Extract the [x, y] coordinate from the center of the cell holding the provided text.  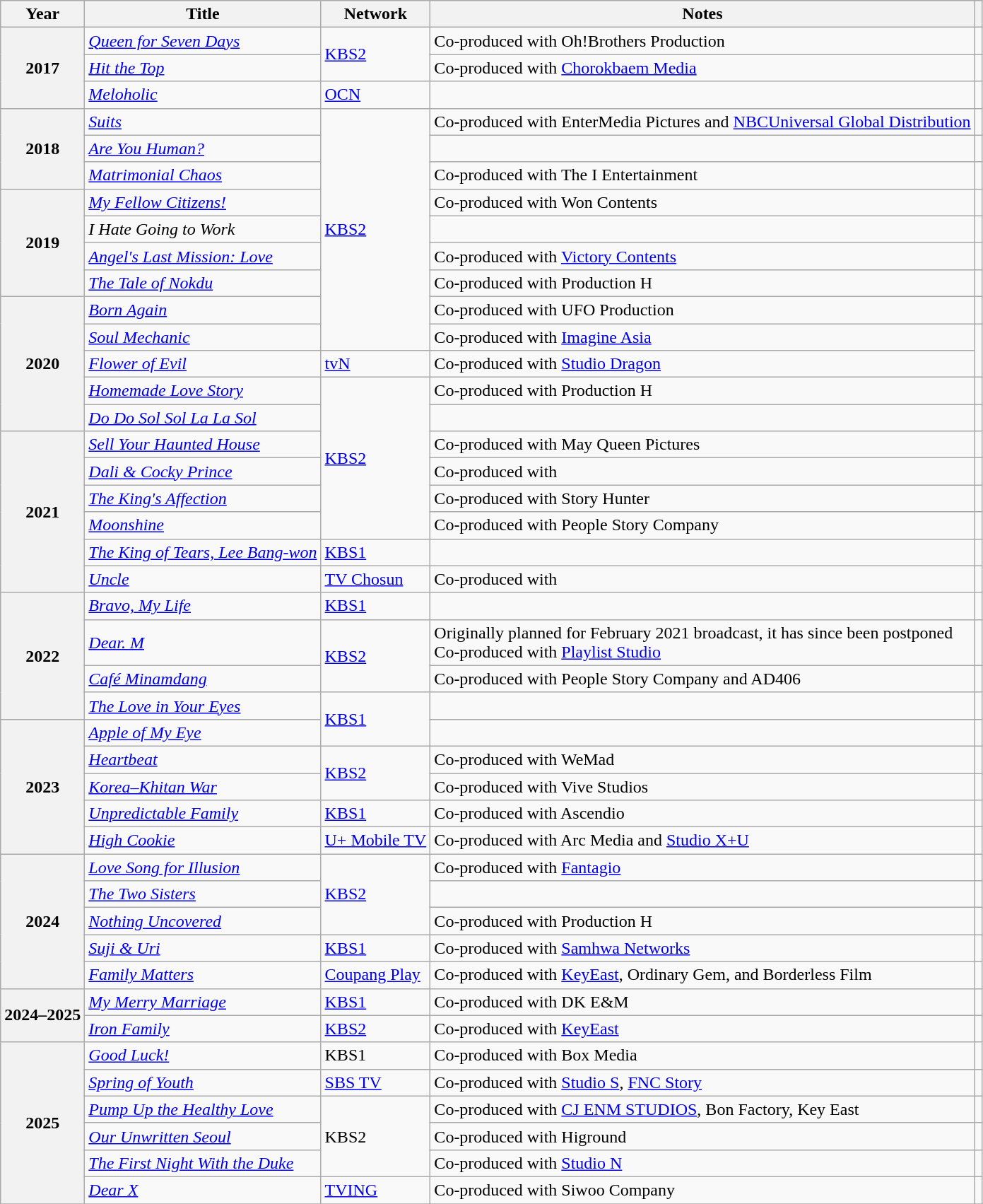
Co-produced with Studio Dragon [702, 364]
Korea–Khitan War [203, 787]
Bravo, My Life [203, 606]
Co-produced with KeyEast, Ordinary Gem, and Borderless Film [702, 975]
2025 [42, 1123]
OCN [376, 95]
Apple of My Eye [203, 732]
Unpredictable Family [203, 814]
Co-produced with Siwoo Company [702, 1190]
Co-produced with Studio N [702, 1163]
2018 [42, 148]
Co-produced with Ascendio [702, 814]
Co-produced with WeMad [702, 759]
Co-produced with May Queen Pictures [702, 445]
Co-produced with Samhwa Networks [702, 948]
The King of Tears, Lee Bang-won [203, 552]
Dear. M [203, 642]
Matrimonial Chaos [203, 175]
Family Matters [203, 975]
The King's Affection [203, 498]
Born Again [203, 310]
Meloholic [203, 95]
The Tale of Nokdu [203, 283]
Flower of Evil [203, 364]
SBS TV [376, 1082]
Originally planned for February 2021 broadcast, it has since been postponedCo-produced with Playlist Studio [702, 642]
2021 [42, 512]
The Love in Your Eyes [203, 706]
Café Minamdang [203, 679]
Pump Up the Healthy Love [203, 1109]
U+ Mobile TV [376, 841]
2024–2025 [42, 1015]
Co-produced with Imagine Asia [702, 337]
Co-produced with CJ ENM STUDIOS, Bon Factory, Key East [702, 1109]
Co-produced with Vive Studios [702, 787]
Co-produced with People Story Company [702, 525]
Co-produced with UFO Production [702, 310]
Co-produced with People Story Company and AD406 [702, 679]
Queen for Seven Days [203, 41]
Suits [203, 122]
My Fellow Citizens! [203, 202]
Dear X [203, 1190]
Co-produced with Higround [702, 1136]
2024 [42, 921]
2019 [42, 242]
Hit the Top [203, 68]
Notes [702, 14]
Heartbeat [203, 759]
Dali & Cocky Prince [203, 472]
Homemade Love Story [203, 391]
Co-produced with Won Contents [702, 202]
Co-produced with Box Media [702, 1056]
High Cookie [203, 841]
Suji & Uri [203, 948]
Co-produced with Fantagio [702, 867]
Good Luck! [203, 1056]
Soul Mechanic [203, 337]
TV Chosun [376, 579]
Moonshine [203, 525]
Year [42, 14]
tvN [376, 364]
Iron Family [203, 1029]
Co-produced with Victory Contents [702, 256]
The Two Sisters [203, 894]
2022 [42, 656]
Co-produced with Chorokbaem Media [702, 68]
Co-produced with Studio S, FNC Story [702, 1082]
Title [203, 14]
Nothing Uncovered [203, 921]
Love Song for Illusion [203, 867]
Uncle [203, 579]
Co-produced with The I Entertainment [702, 175]
Spring of Youth [203, 1082]
TVING [376, 1190]
2020 [42, 363]
Network [376, 14]
Do Do Sol Sol La La Sol [203, 418]
Co-produced with Story Hunter [702, 498]
Co-produced with KeyEast [702, 1029]
Co-produced with Arc Media and Studio X+U [702, 841]
I Hate Going to Work [203, 229]
Co-produced with EnterMedia Pictures and NBCUniversal Global Distribution [702, 122]
Our Unwritten Seoul [203, 1136]
The First Night With the Duke [203, 1163]
2023 [42, 786]
Are You Human? [203, 148]
Co-produced with Oh!Brothers Production [702, 41]
2017 [42, 68]
My Merry Marriage [203, 1002]
Sell Your Haunted House [203, 445]
Coupang Play [376, 975]
Angel's Last Mission: Love [203, 256]
Co-produced with DK E&M [702, 1002]
